Detect which cell encompasses the target text, then output its [X, Y] center coordinate. 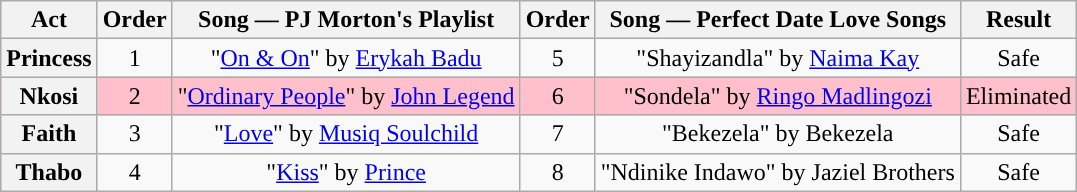
Song — PJ Morton's Playlist [346, 20]
3 [134, 134]
"Bekezela" by Bekezela [778, 134]
"Ordinary People" by John Legend [346, 96]
Nkosi [49, 96]
"Love" by Musiq Soulchild [346, 134]
5 [558, 58]
4 [134, 172]
2 [134, 96]
"Sondela" by Ringo Madlingozi [778, 96]
"Ndinike Indawo" by Jaziel Brothers [778, 172]
Result [1018, 20]
"Shayizandla" by Naima Kay [778, 58]
Song — Perfect Date Love Songs [778, 20]
"Kiss" by Prince [346, 172]
"On & On" by Erykah Badu [346, 58]
Thabo [49, 172]
Act [49, 20]
7 [558, 134]
Faith [49, 134]
6 [558, 96]
Eliminated [1018, 96]
Princess [49, 58]
1 [134, 58]
8 [558, 172]
